Return (X, Y) of the center of cell containing provided text 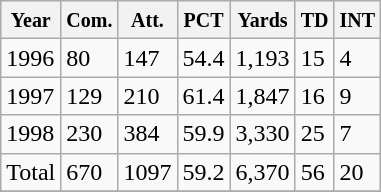
670 (90, 172)
59.9 (204, 134)
80 (90, 58)
TD (314, 20)
15 (314, 58)
6,370 (262, 172)
1,847 (262, 96)
59.2 (204, 172)
61.4 (204, 96)
1998 (31, 134)
54.4 (204, 58)
129 (90, 96)
16 (314, 96)
210 (148, 96)
1997 (31, 96)
147 (148, 58)
25 (314, 134)
9 (358, 96)
7 (358, 134)
3,330 (262, 134)
INT (358, 20)
PCT (204, 20)
230 (90, 134)
1996 (31, 58)
384 (148, 134)
4 (358, 58)
Com. (90, 20)
56 (314, 172)
Year (31, 20)
Yards (262, 20)
1097 (148, 172)
Att. (148, 20)
20 (358, 172)
1,193 (262, 58)
Total (31, 172)
